Detect which cell encompasses the target text, then output its [x, y] center coordinate. 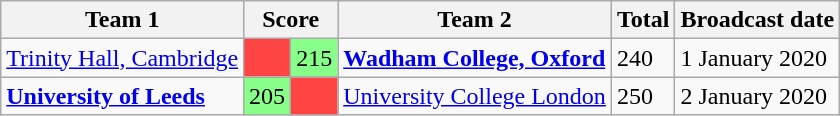
Wadham College, Oxford [475, 58]
215 [314, 58]
2 January 2020 [758, 96]
Team 2 [475, 20]
Team 1 [122, 20]
Broadcast date [758, 20]
205 [268, 96]
Total [643, 20]
Score [291, 20]
250 [643, 96]
240 [643, 58]
University College London [475, 96]
1 January 2020 [758, 58]
Trinity Hall, Cambridge [122, 58]
University of Leeds [122, 96]
